Scan for the cell matching the given text and deliver its (X, Y) coordinate at center. 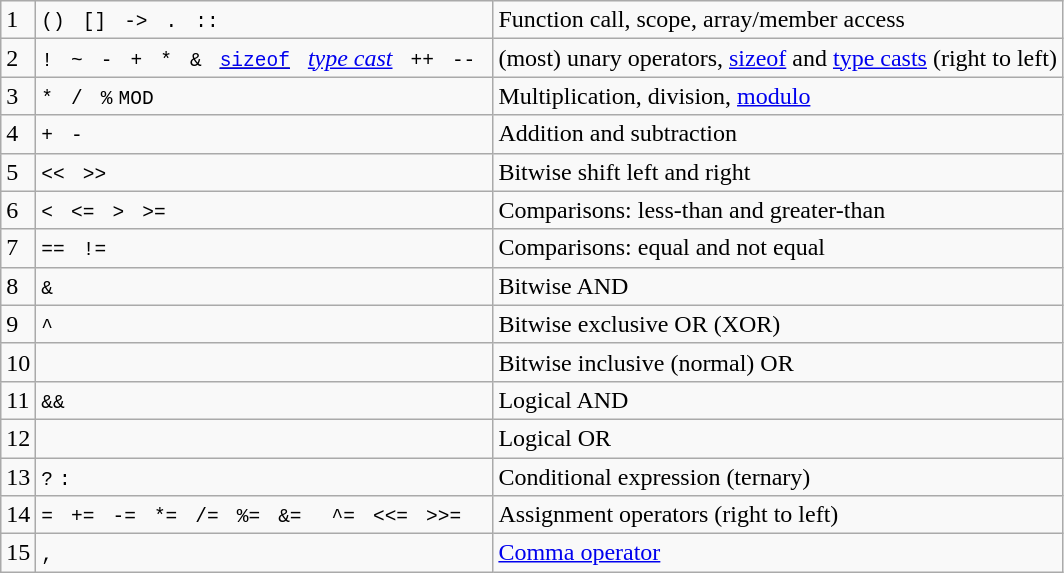
1 (18, 20)
= += -= *= /= %= &= ^= <<= >>= (264, 515)
8 (18, 286)
Comparisons: equal and not equal (778, 248)
4 (18, 134)
6 (18, 210)
, (264, 553)
Addition and subtraction (778, 134)
& (264, 286)
14 (18, 515)
Comparisons: less-than and greater-than (778, 210)
< <= > >= (264, 210)
Assignment operators (right to left) (778, 515)
* / % MOD (264, 96)
(most) unary operators, sizeof and type casts (right to left) (778, 58)
10 (18, 362)
+ - (264, 134)
Multiplication, division, modulo (778, 96)
Bitwise shift left and right (778, 172)
Bitwise exclusive OR (XOR) (778, 324)
? : (264, 477)
9 (18, 324)
() [] -> . :: (264, 20)
7 (18, 248)
12 (18, 438)
Conditional expression (ternary) (778, 477)
15 (18, 553)
Comma operator (778, 553)
<< >> (264, 172)
Logical OR (778, 438)
Function call, scope, array/member access (778, 20)
13 (18, 477)
^ (264, 324)
Bitwise inclusive (normal) OR (778, 362)
11 (18, 400)
! ~ - + * & sizeof type cast ++ -- (264, 58)
&& (264, 400)
Bitwise AND (778, 286)
2 (18, 58)
5 (18, 172)
3 (18, 96)
== != (264, 248)
Logical AND (778, 400)
